Pinpoint the cell where the given text exists, returning its (x, y) midpoint coordinate. 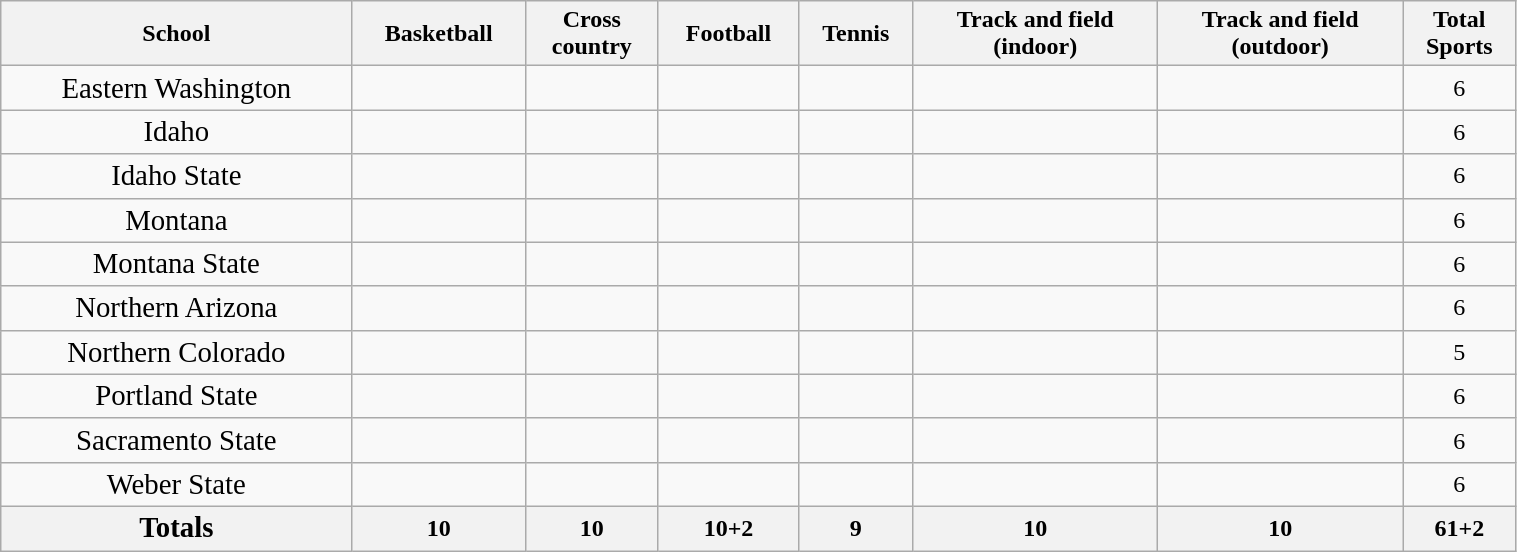
Northern Arizona (176, 308)
Montana State (176, 264)
Tennis (856, 34)
Total Sports (1460, 34)
Track and field(outdoor) (1280, 34)
Eastern Washington (176, 88)
Totals (176, 528)
Portland State (176, 396)
Track and field(indoor) (1036, 34)
Weber State (176, 484)
Football (728, 34)
10+2 (728, 528)
Crosscountry (592, 34)
61+2 (1460, 528)
School (176, 34)
9 (856, 528)
Basketball (439, 34)
Montana (176, 220)
Idaho (176, 132)
Northern Colorado (176, 352)
5 (1460, 352)
Idaho State (176, 176)
Sacramento State (176, 440)
